Return (x, y) of the center of cell containing provided text 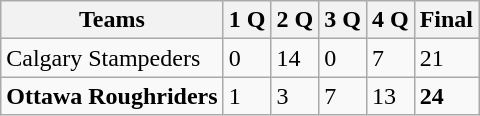
Final (446, 20)
14 (295, 58)
24 (446, 96)
3 Q (343, 20)
3 (295, 96)
21 (446, 58)
Teams (112, 20)
Ottawa Roughriders (112, 96)
4 Q (390, 20)
1 Q (247, 20)
13 (390, 96)
1 (247, 96)
Calgary Stampeders (112, 58)
2 Q (295, 20)
